Identify which cell holds the provided text, then report its [X, Y] central coordinate. 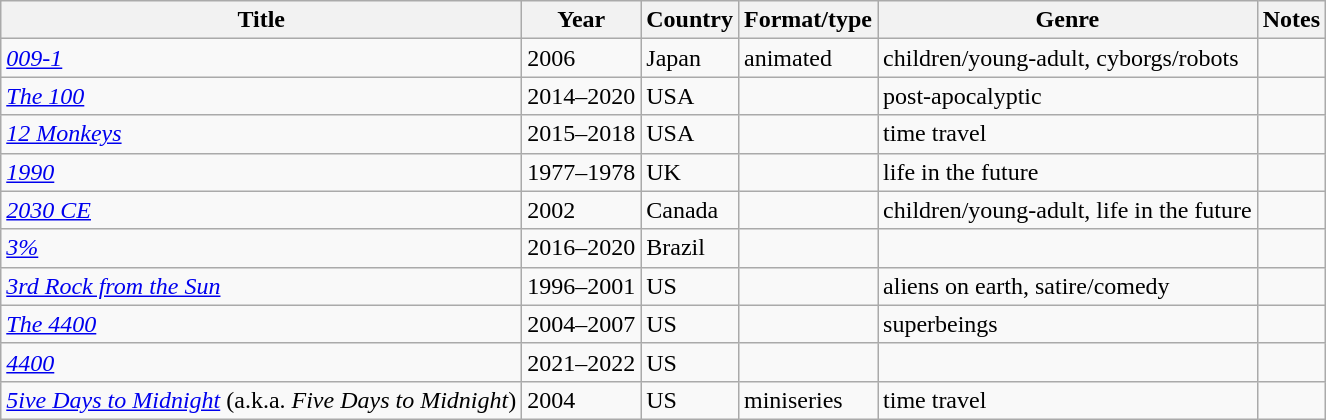
superbeings [1068, 324]
5ive Days to Midnight (a.k.a. Five Days to Midnight) [262, 400]
children/young-adult, life in the future [1068, 210]
animated [808, 58]
2006 [582, 58]
1977–1978 [582, 172]
1996–2001 [582, 286]
2030 CE [262, 210]
Country [690, 20]
aliens on earth, satire/comedy [1068, 286]
post-apocalyptic [1068, 96]
Notes [1291, 20]
1990 [262, 172]
life in the future [1068, 172]
UK [690, 172]
2004 [582, 400]
Genre [1068, 20]
children/young-adult, cyborgs/robots [1068, 58]
Title [262, 20]
2016–2020 [582, 248]
3rd Rock from the Sun [262, 286]
Canada [690, 210]
4400 [262, 362]
2021–2022 [582, 362]
2014–2020 [582, 96]
12 Monkeys [262, 134]
2015–2018 [582, 134]
2002 [582, 210]
009-1 [262, 58]
Year [582, 20]
miniseries [808, 400]
The 100 [262, 96]
The 4400 [262, 324]
3% [262, 248]
Brazil [690, 248]
2004–2007 [582, 324]
Japan [690, 58]
Format/type [808, 20]
